Detect which cell encompasses the target text, then output its [X, Y] center coordinate. 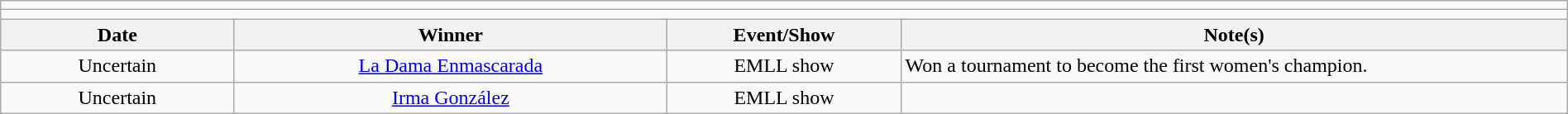
Won a tournament to become the first women's champion. [1234, 66]
La Dama Enmascarada [451, 66]
Winner [451, 35]
Irma González [451, 97]
Event/Show [784, 35]
Note(s) [1234, 35]
Date [117, 35]
